Detect which cell encompasses the target text, then output its [X, Y] center coordinate. 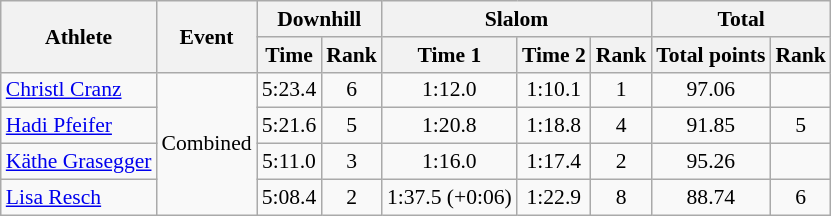
Combined [207, 143]
Event [207, 36]
1:10.1 [554, 90]
Hadi Pfeifer [79, 126]
97.06 [710, 90]
Lisa Resch [79, 197]
Time 1 [450, 55]
Total [741, 19]
1:18.8 [554, 126]
Käthe Grasegger [79, 162]
Time [290, 55]
95.26 [710, 162]
91.85 [710, 126]
Christl Cranz [79, 90]
1:12.0 [450, 90]
Total points [710, 55]
4 [622, 126]
5:08.4 [290, 197]
5:23.4 [290, 90]
Athlete [79, 36]
1 [622, 90]
5:21.6 [290, 126]
3 [352, 162]
1:17.4 [554, 162]
8 [622, 197]
Slalom [516, 19]
5:11.0 [290, 162]
88.74 [710, 197]
1:37.5 (+0:06) [450, 197]
1:22.9 [554, 197]
1:16.0 [450, 162]
Time 2 [554, 55]
Downhill [320, 19]
1:20.8 [450, 126]
